Capture the cell that displays the provided text and extract its (X, Y) central coordinate. 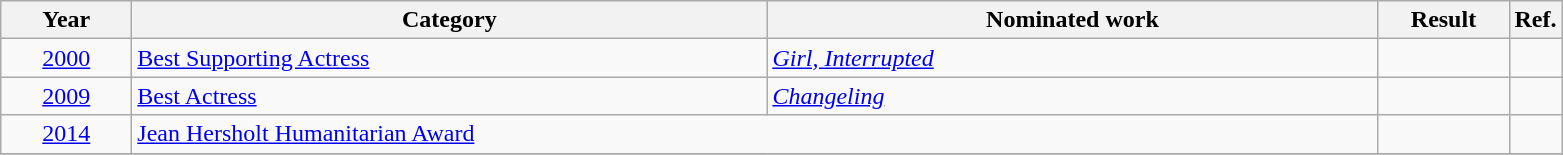
Best Supporting Actress (450, 58)
2014 (66, 134)
Ref. (1536, 20)
Changeling (1072, 96)
Year (66, 20)
Category (450, 20)
2000 (66, 58)
Nominated work (1072, 20)
Jean Hersholt Humanitarian Award (755, 134)
Girl, Interrupted (1072, 58)
Result (1444, 20)
Best Actress (450, 96)
2009 (66, 96)
